Return the [X, Y] coordinate for the center point of the cell that contains the specified text.  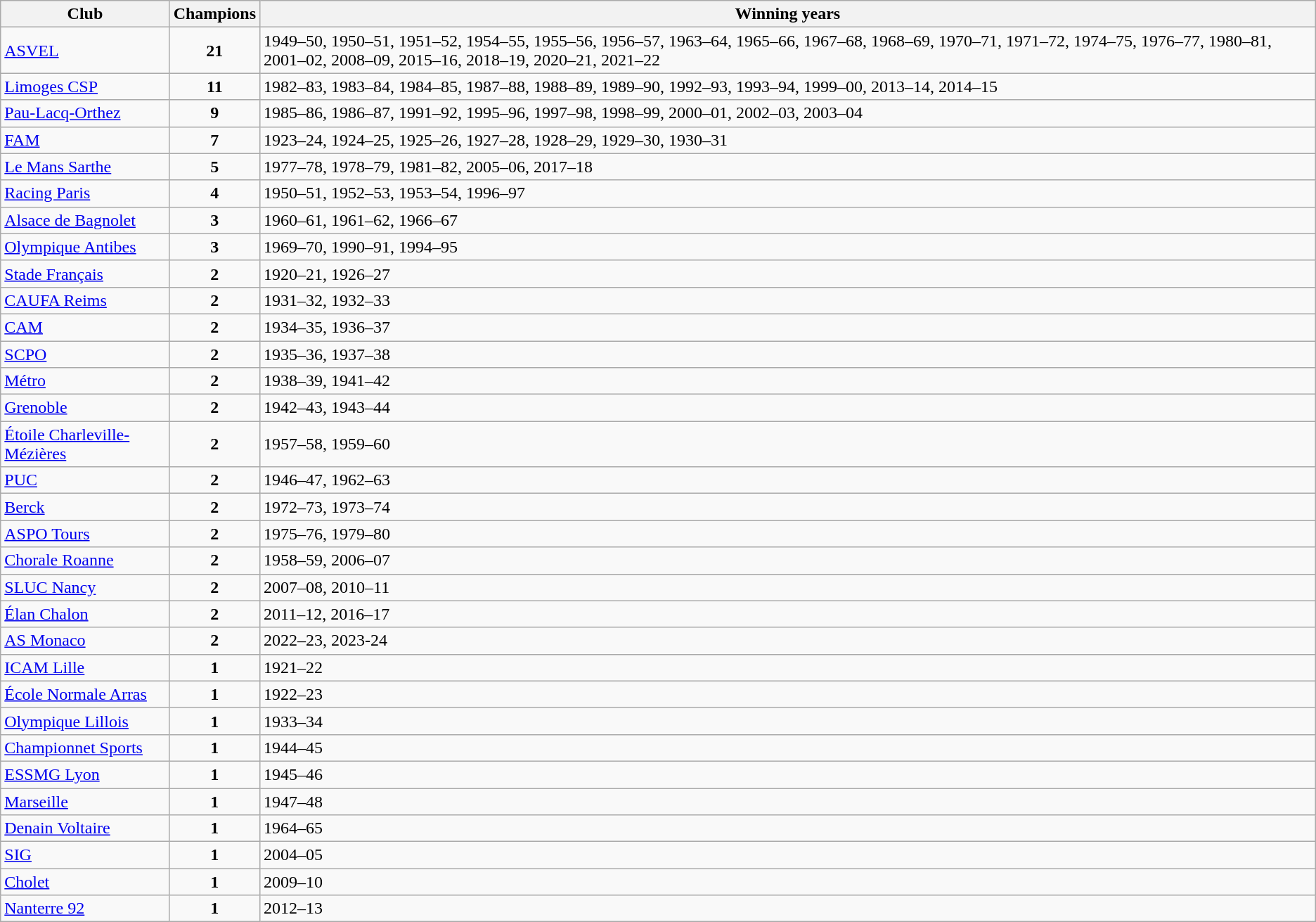
1964–65 [788, 828]
ESSMG Lyon [85, 774]
Denain Voltaire [85, 828]
2009–10 [788, 882]
ICAM Lille [85, 667]
1945–46 [788, 774]
SIG [85, 855]
2004–05 [788, 855]
SLUC Nancy [85, 587]
2022–23, 2023-24 [788, 641]
AS Monaco [85, 641]
2011–12, 2016–17 [788, 614]
1935–36, 1937–38 [788, 354]
Stade Français [85, 274]
Élan Chalon [85, 614]
Club [85, 14]
Racing Paris [85, 193]
Étoile Charleville-Mézières [85, 444]
5 [214, 167]
Métro [85, 381]
Cholet [85, 882]
1921–22 [788, 667]
Le Mans Sarthe [85, 167]
ASVEL [85, 51]
Champions [214, 14]
Olympique Antibes [85, 247]
2007–08, 2010–11 [788, 587]
ASPO Tours [85, 534]
1957–58, 1959–60 [788, 444]
Olympique Lillois [85, 721]
1982–83, 1983–84, 1984–85, 1987–88, 1988–89, 1989–90, 1992–93, 1993–94, 1999–00, 2013–14, 2014–15 [788, 87]
CAUFA Reims [85, 300]
21 [214, 51]
Championnet Sports [85, 748]
Nanterre 92 [85, 909]
SCPO [85, 354]
1922–23 [788, 694]
1985–86, 1986–87, 1991–92, 1995–96, 1997–98, 1998–99, 2000–01, 2002–03, 2003–04 [788, 113]
Chorale Roanne [85, 561]
1950–51, 1952–53, 1953–54, 1996–97 [788, 193]
PUC [85, 480]
1934–35, 1936–37 [788, 327]
1946–47, 1962–63 [788, 480]
Marseille [85, 801]
4 [214, 193]
1944–45 [788, 748]
1972–73, 1973–74 [788, 507]
1960–61, 1961–62, 1966–67 [788, 220]
11 [214, 87]
Pau-Lacq-Orthez [85, 113]
7 [214, 140]
École Normale Arras [85, 694]
1947–48 [788, 801]
9 [214, 113]
1975–76, 1979–80 [788, 534]
Limoges CSP [85, 87]
FAM [85, 140]
CAM [85, 327]
2012–13 [788, 909]
Alsace de Bagnolet [85, 220]
1933–34 [788, 721]
1931–32, 1932–33 [788, 300]
1969–70, 1990–91, 1994–95 [788, 247]
1938–39, 1941–42 [788, 381]
1958–59, 2006–07 [788, 561]
1942–43, 1943–44 [788, 408]
Grenoble [85, 408]
1920–21, 1926–27 [788, 274]
Berck [85, 507]
1923–24, 1924–25, 1925–26, 1927–28, 1928–29, 1929–30, 1930–31 [788, 140]
Winning years [788, 14]
1977–78, 1978–79, 1981–82, 2005–06, 2017–18 [788, 167]
